Return (x, y) of the center of cell containing provided text 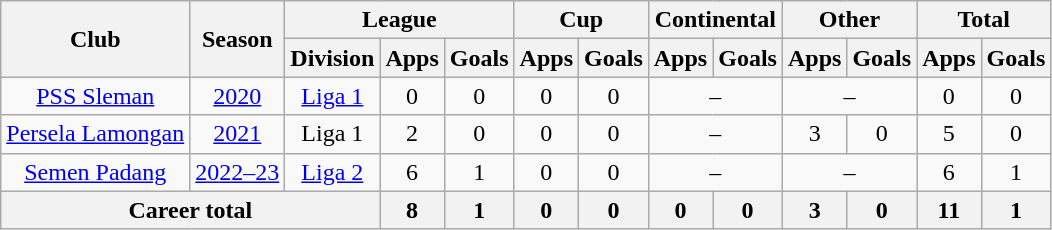
5 (949, 134)
League (400, 20)
Club (96, 39)
Season (238, 39)
Continental (715, 20)
Persela Lamongan (96, 134)
11 (949, 210)
Division (332, 58)
Cup (581, 20)
Semen Padang (96, 172)
2 (412, 134)
2020 (238, 96)
8 (412, 210)
Total (984, 20)
Liga 2 (332, 172)
2021 (238, 134)
PSS Sleman (96, 96)
2022–23 (238, 172)
Other (849, 20)
Career total (190, 210)
